Return (X, Y) of the center of cell containing provided text 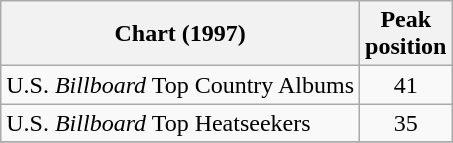
U.S. Billboard Top Country Albums (180, 85)
Chart (1997) (180, 34)
41 (406, 85)
U.S. Billboard Top Heatseekers (180, 123)
35 (406, 123)
Peakposition (406, 34)
